Determine the [x, y] coordinate at the center of the cell enclosing the given text.  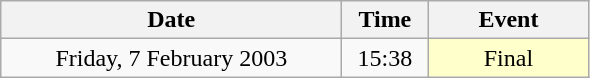
Friday, 7 February 2003 [172, 58]
Date [172, 20]
Time [385, 20]
15:38 [385, 58]
Event [508, 20]
Final [508, 58]
